Search for the cell housing the specified text and yield its [X, Y] center coordinate. 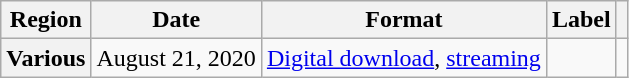
Various [46, 58]
Region [46, 20]
Label [581, 20]
August 21, 2020 [176, 58]
Format [404, 20]
Date [176, 20]
Digital download, streaming [404, 58]
